For the text-containing cell, return its midpoint in [X, Y] coordinate format. 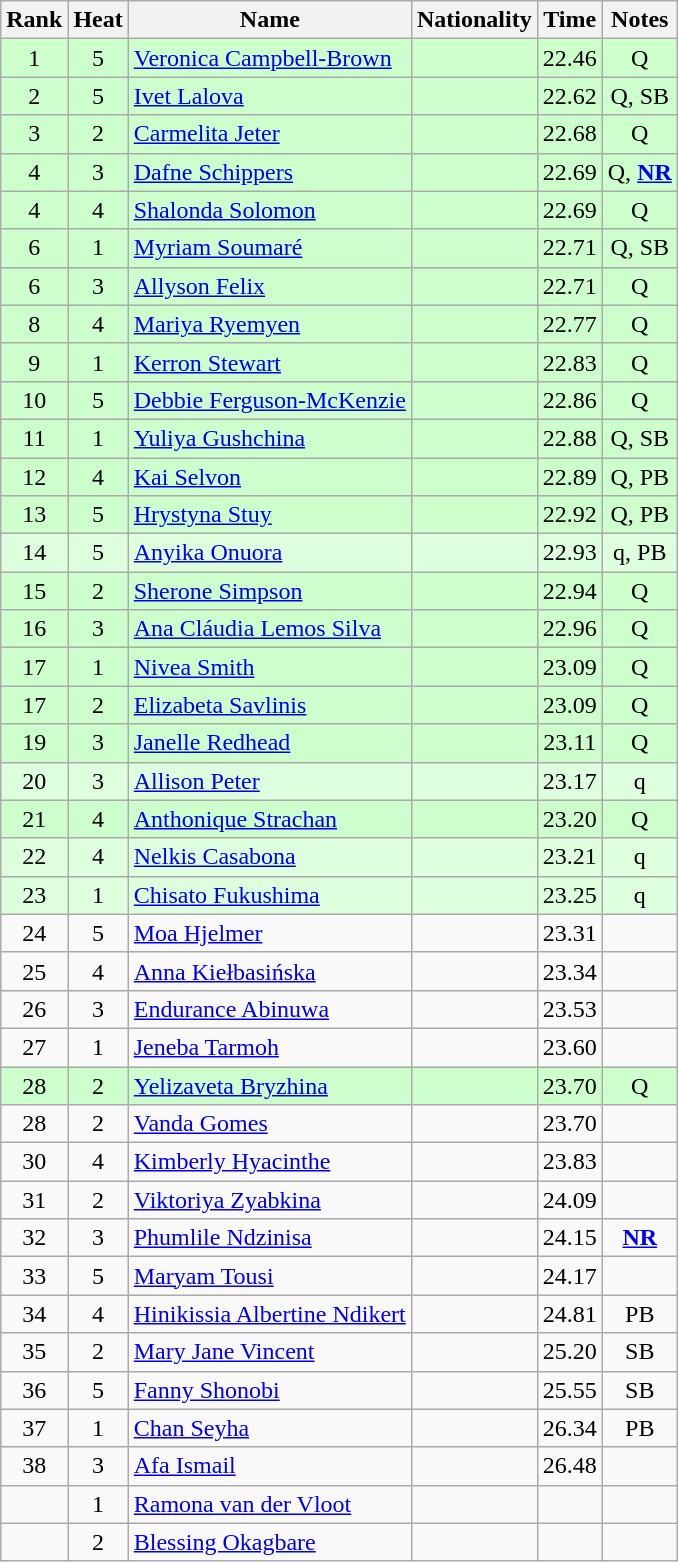
23.21 [570, 857]
33 [34, 1276]
Sherone Simpson [270, 591]
Mariya Ryemyen [270, 324]
Fanny Shonobi [270, 1390]
Q, NR [640, 172]
Allison Peter [270, 781]
21 [34, 819]
23.20 [570, 819]
23 [34, 895]
22.86 [570, 400]
30 [34, 1162]
13 [34, 515]
Afa Ismail [270, 1466]
Chisato Fukushima [270, 895]
23.60 [570, 1047]
Jeneba Tarmoh [270, 1047]
Kimberly Hyacinthe [270, 1162]
23.83 [570, 1162]
26 [34, 1009]
q, PB [640, 553]
22.62 [570, 96]
22.77 [570, 324]
36 [34, 1390]
Time [570, 20]
22.83 [570, 362]
Nelkis Casabona [270, 857]
26.34 [570, 1428]
Ana Cláudia Lemos Silva [270, 629]
27 [34, 1047]
23.31 [570, 933]
Notes [640, 20]
26.48 [570, 1466]
Name [270, 20]
Elizabeta Savlinis [270, 705]
22.68 [570, 134]
9 [34, 362]
35 [34, 1352]
Phumlile Ndzinisa [270, 1238]
Ramona van der Vloot [270, 1504]
34 [34, 1314]
Hrystyna Stuy [270, 515]
24.09 [570, 1200]
32 [34, 1238]
22.46 [570, 58]
22.96 [570, 629]
Yuliya Gushchina [270, 438]
38 [34, 1466]
Carmelita Jeter [270, 134]
25 [34, 971]
19 [34, 743]
22.92 [570, 515]
12 [34, 477]
24.81 [570, 1314]
24.15 [570, 1238]
23.17 [570, 781]
22.89 [570, 477]
Shalonda Solomon [270, 210]
20 [34, 781]
Veronica Campbell-Brown [270, 58]
22 [34, 857]
Anna Kiełbasińska [270, 971]
23.25 [570, 895]
Rank [34, 20]
24 [34, 933]
23.34 [570, 971]
Dafne Schippers [270, 172]
Anyika Onuora [270, 553]
Kai Selvon [270, 477]
Kerron Stewart [270, 362]
Allyson Felix [270, 286]
Blessing Okagbare [270, 1542]
Maryam Tousi [270, 1276]
Myriam Soumaré [270, 248]
Hinikissia Albertine Ndikert [270, 1314]
25.55 [570, 1390]
11 [34, 438]
Debbie Ferguson-McKenzie [270, 400]
15 [34, 591]
NR [640, 1238]
Moa Hjelmer [270, 933]
Yelizaveta Bryzhina [270, 1085]
Vanda Gomes [270, 1124]
Endurance Abinuwa [270, 1009]
Ivet Lalova [270, 96]
Nivea Smith [270, 667]
31 [34, 1200]
14 [34, 553]
23.11 [570, 743]
Nationality [474, 20]
37 [34, 1428]
16 [34, 629]
Viktoriya Zyabkina [270, 1200]
25.20 [570, 1352]
10 [34, 400]
22.93 [570, 553]
Heat [98, 20]
22.94 [570, 591]
Janelle Redhead [270, 743]
23.53 [570, 1009]
8 [34, 324]
Anthonique Strachan [270, 819]
Chan Seyha [270, 1428]
Mary Jane Vincent [270, 1352]
24.17 [570, 1276]
22.88 [570, 438]
